Extract the [X, Y] coordinate from the center of the cell holding the provided text.  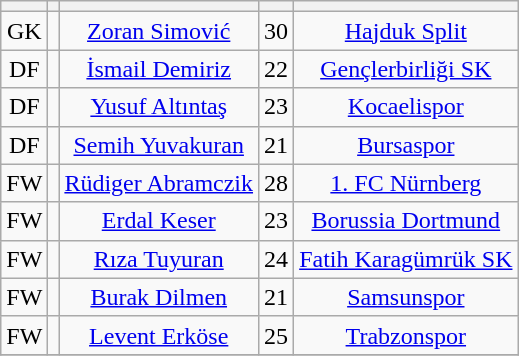
Bursaspor [406, 145]
Trabzonspor [406, 335]
30 [276, 31]
Rıza Tuyuran [159, 259]
Burak Dilmen [159, 297]
Gençlerbirliği SK [406, 69]
Zoran Simović [159, 31]
Borussia Dortmund [406, 221]
Semih Yuvakuran [159, 145]
25 [276, 335]
22 [276, 69]
Fatih Karagümrük SK [406, 259]
Kocaelispor [406, 107]
Rüdiger Abramczik [159, 183]
1. FC Nürnberg [406, 183]
GK [24, 31]
Erdal Keser [159, 221]
28 [276, 183]
Samsunspor [406, 297]
24 [276, 259]
İsmail Demiriz [159, 69]
Levent Erköse [159, 335]
Hajduk Split [406, 31]
Yusuf Altıntaş [159, 107]
